Determine the [X, Y] coordinate at the center of the cell enclosing the given text.  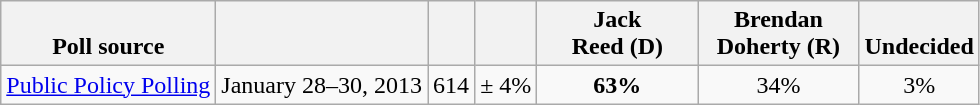
January 28–30, 2013 [322, 85]
3% [919, 85]
BrendanDoherty (R) [778, 34]
Public Policy Polling [108, 85]
JackReed (D) [618, 34]
Undecided [919, 34]
Poll source [108, 34]
± 4% [506, 85]
34% [778, 85]
614 [452, 85]
63% [618, 85]
